For the text-containing cell, return its midpoint in [x, y] coordinate format. 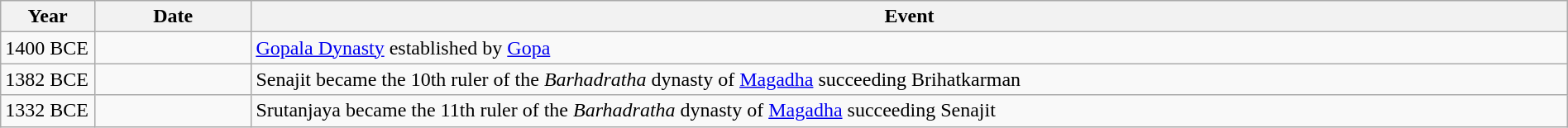
Year [48, 17]
Date [172, 17]
Senajit became the 10th ruler of the Barhadratha dynasty of Magadha succeeding Brihatkarman [910, 79]
Srutanjaya became the 11th ruler of the Barhadratha dynasty of Magadha succeeding Senajit [910, 111]
Event [910, 17]
1382 BCE [48, 79]
1332 BCE [48, 111]
Gopala Dynasty established by Gopa [910, 48]
1400 BCE [48, 48]
